Identify which cell holds the provided text, then report its [X, Y] central coordinate. 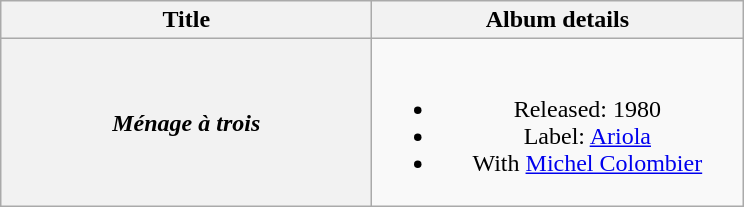
Ménage à trois [186, 122]
Released: 1980Label: AriolaWith Michel Colombier [558, 122]
Album details [558, 20]
Title [186, 20]
